Scan for the cell matching the given text and deliver its [x, y] coordinate at center. 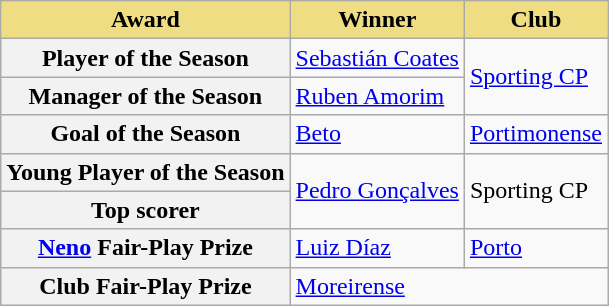
Club Fair-Play Prize [146, 286]
Portimonense [536, 134]
Moreirense [448, 286]
Goal of the Season [146, 134]
Ruben Amorim [377, 96]
Young Player of the Season [146, 172]
Porto [536, 248]
Manager of the Season [146, 96]
Sebastián Coates [377, 58]
Winner [377, 20]
Beto [377, 134]
Neno Fair-Play Prize [146, 248]
Player of the Season [146, 58]
Pedro Gonçalves [377, 191]
Top scorer [146, 210]
Club [536, 20]
Award [146, 20]
Luiz Díaz [377, 248]
